Detect which cell encompasses the target text, then output its (X, Y) center coordinate. 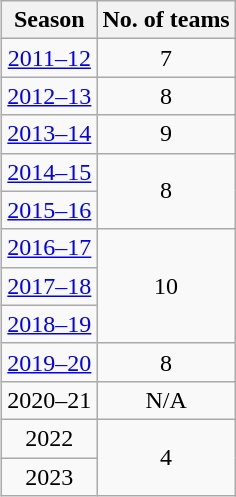
2014–15 (50, 172)
2013–14 (50, 134)
2017–18 (50, 286)
2012–13 (50, 96)
2022 (50, 438)
10 (166, 286)
2018–19 (50, 324)
4 (166, 457)
2015–16 (50, 210)
9 (166, 134)
2019–20 (50, 362)
Season (50, 20)
7 (166, 58)
N/A (166, 400)
2011–12 (50, 58)
2016–17 (50, 248)
No. of teams (166, 20)
2020–21 (50, 400)
2023 (50, 477)
